Detect which cell encompasses the target text, then output its (X, Y) center coordinate. 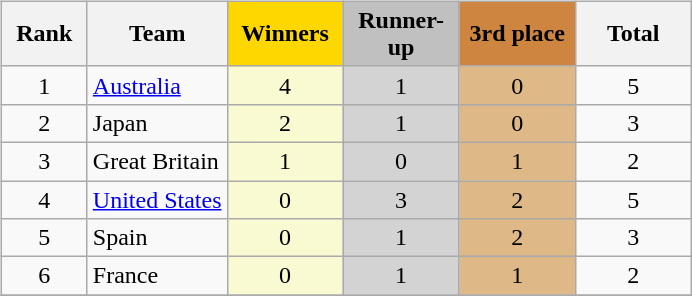
Winners (285, 34)
Total (633, 34)
6 (44, 276)
Runner-up (401, 34)
Great Britain (157, 161)
Rank (44, 34)
United States (157, 199)
Spain (157, 238)
Australia (157, 85)
Japan (157, 123)
France (157, 276)
3rd place (517, 34)
Team (157, 34)
